Scan for the cell matching the given text and deliver its (x, y) coordinate at center. 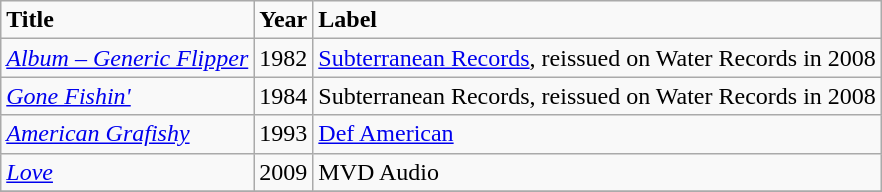
Love (128, 172)
Album – Generic Flipper (128, 58)
MVD Audio (598, 172)
Year (284, 20)
American Grafishy (128, 134)
1993 (284, 134)
2009 (284, 172)
1982 (284, 58)
Label (598, 20)
1984 (284, 96)
Gone Fishin' (128, 96)
Def American (598, 134)
Title (128, 20)
